Detect which cell encompasses the target text, then output its [x, y] center coordinate. 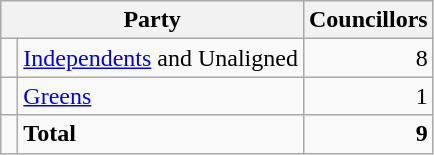
9 [368, 134]
Party [152, 20]
Councillors [368, 20]
Greens [161, 96]
Total [161, 134]
1 [368, 96]
Independents and Unaligned [161, 58]
8 [368, 58]
